Identify which cell holds the provided text, then report its [X, Y] central coordinate. 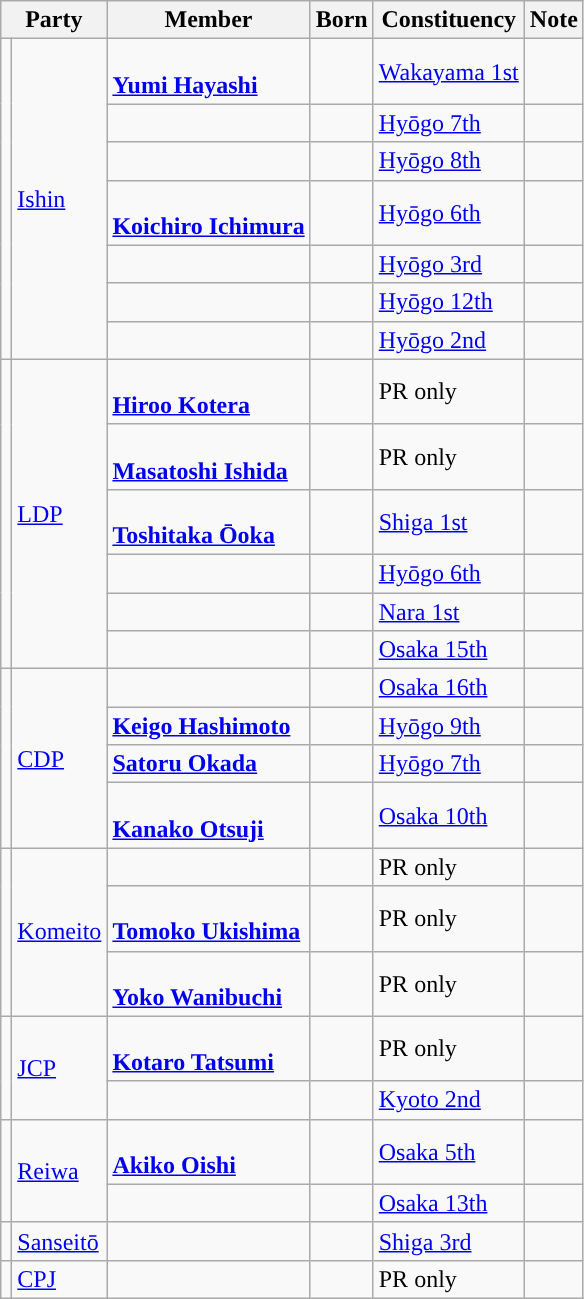
Wakayama 1st [448, 72]
Hyōgo 2nd [448, 340]
Shiga 1st [448, 522]
Yoko Wanibuchi [208, 984]
Satoru Okada [208, 764]
Shiga 3rd [448, 1241]
Keigo Hashimoto [208, 726]
Komeito [60, 932]
Hyōgo 3rd [448, 264]
JCP [60, 1068]
Tomoko Ukishima [208, 918]
Osaka 16th [448, 688]
Born [342, 20]
Constituency [448, 20]
Hiroo Kotera [208, 392]
Hyōgo 8th [448, 161]
Kotaro Tatsumi [208, 1048]
Hyōgo 12th [448, 302]
Nara 1st [448, 611]
Yumi Hayashi [208, 72]
CDP [60, 758]
Akiko Oishi [208, 1152]
Note [554, 20]
Kanako Otsuji [208, 816]
Osaka 10th [448, 816]
Masatoshi Ishida [208, 456]
Sanseitō [60, 1241]
Kyoto 2nd [448, 1100]
Toshitaka Ōoka [208, 522]
Osaka 13th [448, 1203]
Member [208, 20]
Koichiro Ichimura [208, 212]
Osaka 5th [448, 1152]
LDP [60, 514]
Osaka 15th [448, 650]
Reiwa [60, 1170]
Party [54, 20]
CPJ [60, 1279]
Hyōgo 9th [448, 726]
Ishin [60, 199]
